Locate the cell with the specified text and output its (X, Y) center coordinate. 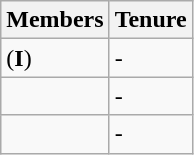
Tenure (150, 20)
Members (55, 20)
(I) (55, 58)
